Output the (x, y) coordinate of the center of the cell containing the given text.  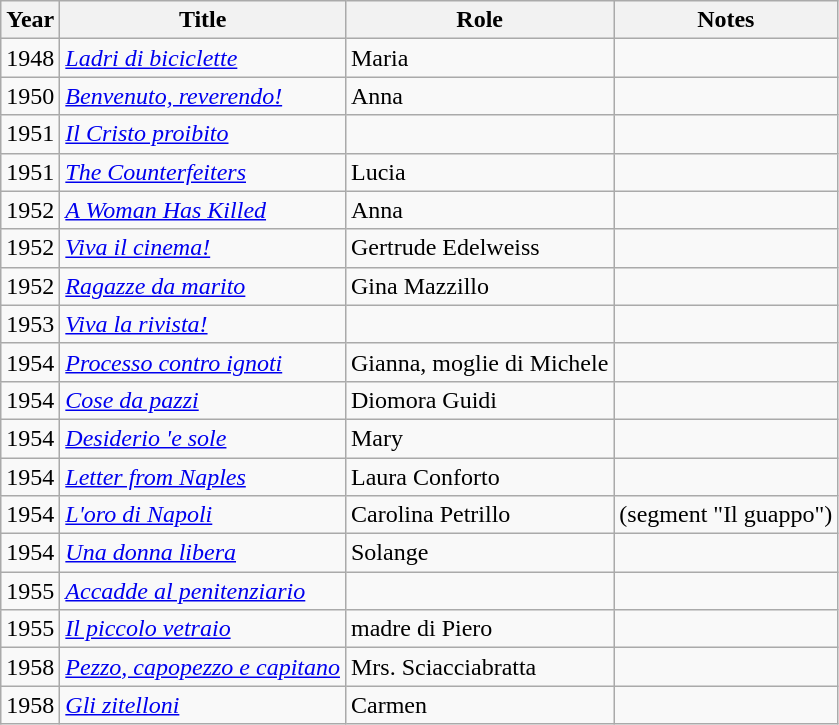
Gli zitelloni (203, 705)
Ragazze da marito (203, 286)
Il piccolo vetraio (203, 629)
Notes (726, 20)
Carolina Petrillo (479, 515)
Laura Conforto (479, 477)
Diomora Guidi (479, 400)
Gertrude Edelweiss (479, 248)
Accadde al penitenziario (203, 591)
L'oro di Napoli (203, 515)
Una donna libera (203, 553)
Pezzo, capopezzo e capitano (203, 667)
Lucia (479, 172)
Carmen (479, 705)
Processo contro ignoti (203, 362)
The Counterfeiters (203, 172)
Ladri di biciclette (203, 58)
1948 (30, 58)
Gina Mazzillo (479, 286)
Desiderio 'e sole (203, 438)
1950 (30, 96)
madre di Piero (479, 629)
A Woman Has Killed (203, 210)
Gianna, moglie di Michele (479, 362)
Il Cristo proibito (203, 134)
1953 (30, 324)
Viva la rivista! (203, 324)
Title (203, 20)
Viva il cinema! (203, 248)
Year (30, 20)
Benvenuto, reverendo! (203, 96)
(segment "Il guappo") (726, 515)
Cose da pazzi (203, 400)
Role (479, 20)
Letter from Naples (203, 477)
Maria (479, 58)
Mary (479, 438)
Mrs. Sciacciabratta (479, 667)
Solange (479, 553)
